Detect which cell encompasses the target text, then output its (X, Y) center coordinate. 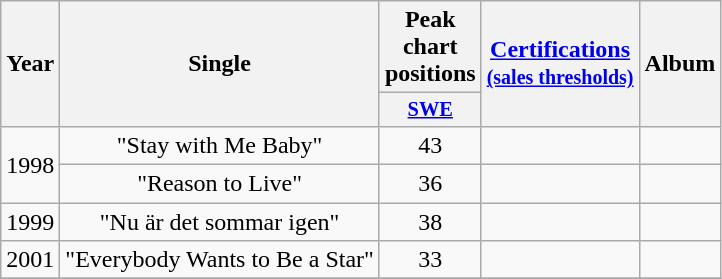
Year (30, 64)
1999 (30, 222)
Album (680, 64)
"Nu är det sommar igen" (220, 222)
Peak chart positions (430, 47)
43 (430, 145)
Certifications(sales thresholds) (560, 64)
"Stay with Me Baby" (220, 145)
1998 (30, 164)
36 (430, 184)
SWE (430, 110)
Single (220, 64)
2001 (30, 260)
38 (430, 222)
"Reason to Live" (220, 184)
"Everybody Wants to Be a Star" (220, 260)
33 (430, 260)
